Identify which cell holds the provided text, then report its [X, Y] central coordinate. 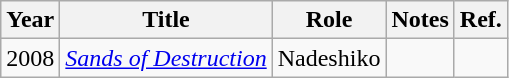
Notes [420, 20]
2008 [30, 58]
Year [30, 20]
Sands of Destruction [166, 58]
Role [329, 20]
Ref. [480, 20]
Nadeshiko [329, 58]
Title [166, 20]
